For the text-containing cell, return its midpoint in [x, y] coordinate format. 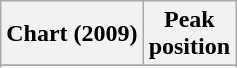
Chart (2009) [72, 34]
Peakposition [189, 34]
